Scan for the cell matching the given text and deliver its (x, y) coordinate at center. 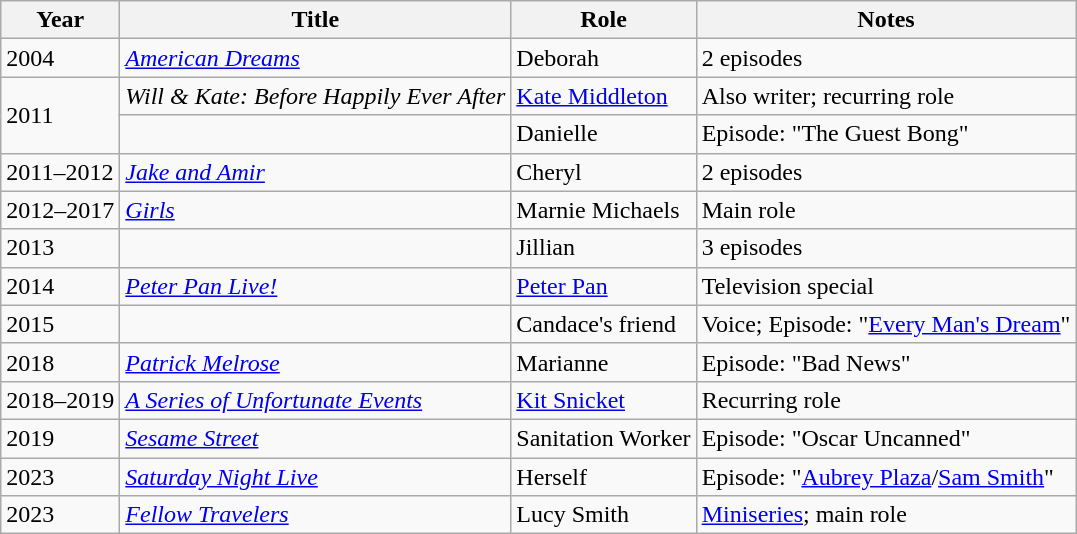
Deborah (604, 58)
3 episodes (886, 248)
A Series of Unfortunate Events (316, 400)
Voice; Episode: "Every Man's Dream" (886, 324)
Title (316, 20)
Miniseries; main role (886, 515)
2011 (60, 115)
Also writer; recurring role (886, 96)
Main role (886, 210)
Kit Snicket (604, 400)
Danielle (604, 134)
2012–2017 (60, 210)
Episode: "Aubrey Plaza/Sam Smith" (886, 477)
Peter Pan (604, 286)
Girls (316, 210)
Recurring role (886, 400)
2018 (60, 362)
Marnie Michaels (604, 210)
Jake and Amir (316, 172)
Television special (886, 286)
2013 (60, 248)
2019 (60, 438)
Fellow Travelers (316, 515)
2011–2012 (60, 172)
Cheryl (604, 172)
Episode: "Oscar Uncanned" (886, 438)
Sesame Street (316, 438)
Role (604, 20)
Will & Kate: Before Happily Ever After (316, 96)
Marianne (604, 362)
Episode: "The Guest Bong" (886, 134)
Kate Middleton (604, 96)
Patrick Melrose (316, 362)
Peter Pan Live! (316, 286)
Notes (886, 20)
Candace's friend (604, 324)
Lucy Smith (604, 515)
2015 (60, 324)
Herself (604, 477)
Jillian (604, 248)
2018–2019 (60, 400)
Saturday Night Live (316, 477)
Year (60, 20)
Episode: "Bad News" (886, 362)
American Dreams (316, 58)
2014 (60, 286)
Sanitation Worker (604, 438)
2004 (60, 58)
